Pinpoint the cell where the given text exists, returning its (x, y) midpoint coordinate. 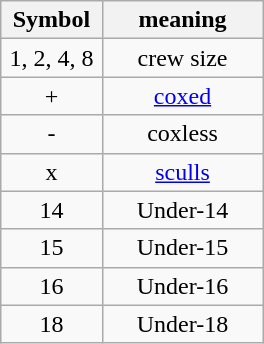
crew size (182, 58)
coxless (182, 134)
Under-18 (182, 324)
coxed (182, 96)
meaning (182, 20)
Under-14 (182, 210)
15 (52, 248)
- (52, 134)
16 (52, 286)
Under-16 (182, 286)
1, 2, 4, 8 (52, 58)
+ (52, 96)
18 (52, 324)
14 (52, 210)
Symbol (52, 20)
Under-15 (182, 248)
sculls (182, 172)
x (52, 172)
